Scan for the cell matching the given text and deliver its [x, y] coordinate at center. 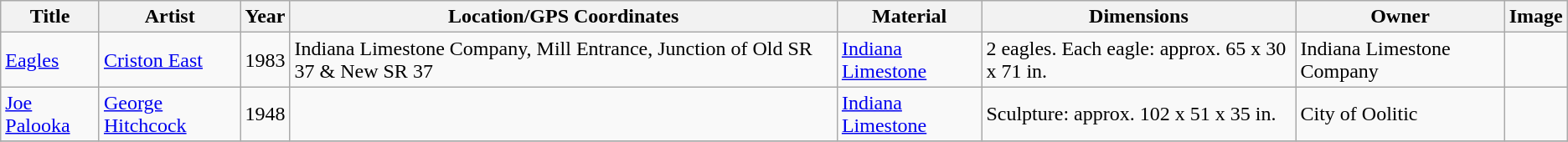
Image [1536, 17]
Artist [169, 17]
1948 [265, 114]
Year [265, 17]
1983 [265, 60]
Indiana Limestone Company [1400, 60]
Sculpture: approx. 102 x 51 x 35 in. [1139, 114]
Owner [1400, 17]
Indiana Limestone Company, Mill Entrance, Junction of Old SR 37 & New SR 37 [563, 60]
Title [50, 17]
Eagles [50, 60]
Material [910, 17]
2 eagles. Each eagle: approx. 65 x 30 x 71 in. [1139, 60]
Criston East [169, 60]
Joe Palooka [50, 114]
Location/GPS Coordinates [563, 17]
George Hitchcock [169, 114]
Dimensions [1139, 17]
City of Oolitic [1400, 114]
